Scan for the cell matching the given text and deliver its (X, Y) coordinate at center. 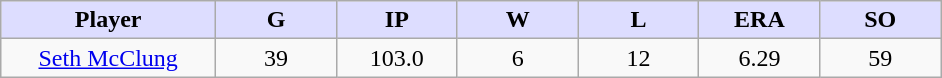
Seth McClung (108, 58)
59 (880, 58)
IP (396, 20)
SO (880, 20)
12 (638, 58)
ERA (760, 20)
W (518, 20)
103.0 (396, 58)
Player (108, 20)
L (638, 20)
6.29 (760, 58)
G (276, 20)
39 (276, 58)
6 (518, 58)
